Output the [x, y] coordinate of the center of the cell containing the given text.  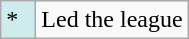
Led the league [112, 20]
* [18, 20]
